Locate the cell with the specified text and output its (x, y) center coordinate. 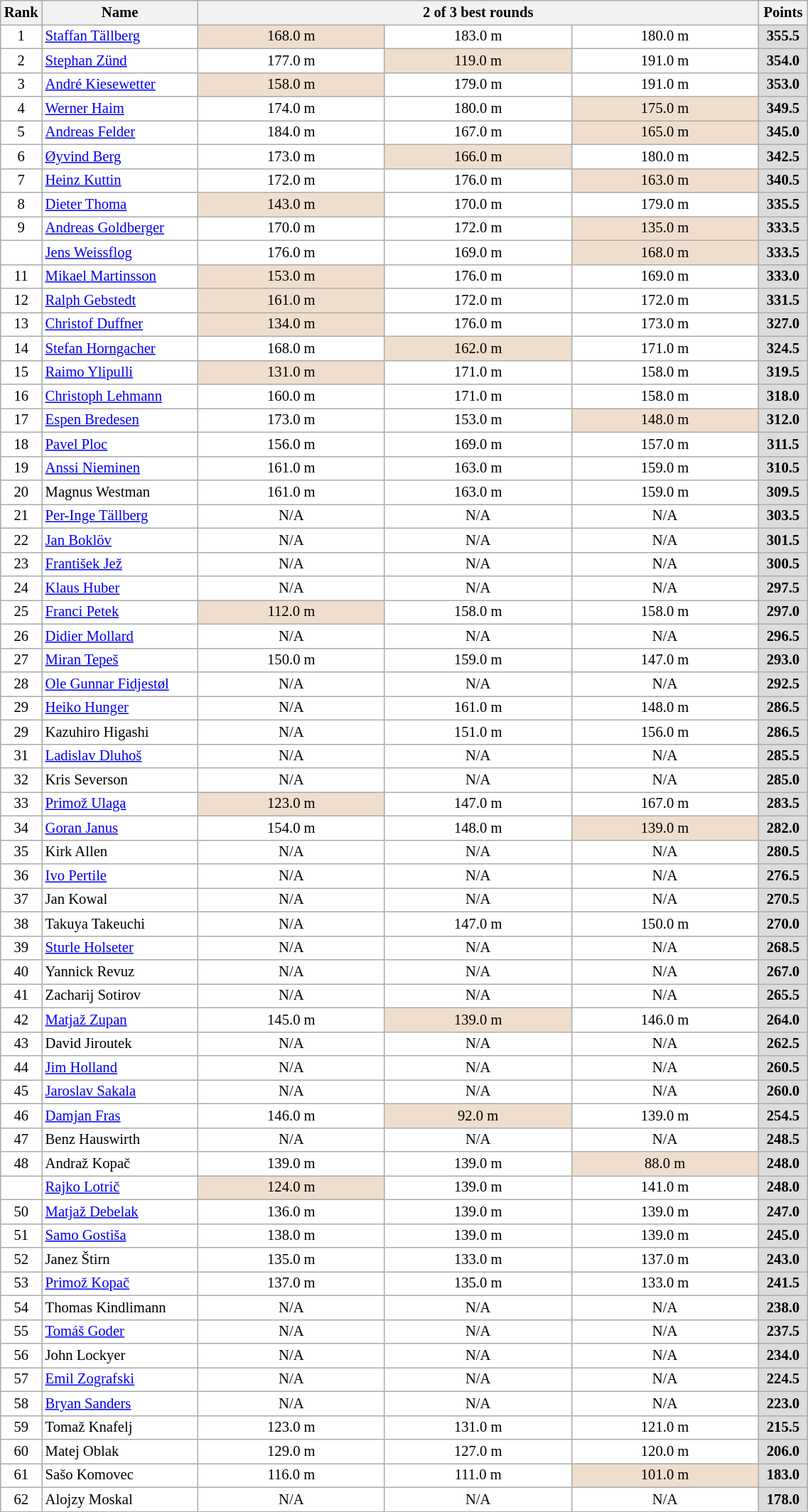
312.0 (783, 420)
234.0 (783, 1355)
Kris Severson (120, 779)
Kirk Allen (120, 852)
Name (120, 12)
57 (21, 1379)
293.0 (783, 660)
270.5 (783, 900)
Ivo Pertile (120, 876)
50 (21, 1211)
138.0 m (291, 1236)
162.0 m (478, 348)
13 (21, 324)
237.5 (783, 1332)
Goran Janus (120, 828)
16 (21, 396)
88.0 m (665, 1163)
319.5 (783, 372)
59 (21, 1427)
224.5 (783, 1379)
Andreas Felder (120, 132)
18 (21, 444)
238.0 (783, 1307)
48 (21, 1163)
41 (21, 995)
24 (21, 588)
151.0 m (478, 732)
40 (21, 971)
Emil Zografski (120, 1379)
43 (21, 1044)
354.0 (783, 60)
Ole Gunnar Fidjestøl (120, 684)
5 (21, 132)
Jan Kowal (120, 900)
56 (21, 1355)
Jens Weissflog (120, 252)
340.5 (783, 180)
141.0 m (665, 1187)
262.5 (783, 1044)
248.5 (783, 1140)
349.5 (783, 109)
355.5 (783, 36)
61 (21, 1475)
14 (21, 348)
62 (21, 1499)
Zacharij Sotirov (120, 995)
Primož Ulaga (120, 804)
183.0 (783, 1475)
7 (21, 180)
31 (21, 756)
292.5 (783, 684)
51 (21, 1236)
Staffan Tällberg (120, 36)
Points (783, 12)
42 (21, 1020)
21 (21, 516)
241.5 (783, 1283)
Magnus Westman (120, 492)
154.0 m (291, 828)
Per-Inge Tällberg (120, 516)
47 (21, 1140)
177.0 m (291, 60)
22 (21, 540)
265.5 (783, 995)
36 (21, 876)
Miran Tepeš (120, 660)
Andraž Kopač (120, 1163)
23 (21, 564)
Stephan Zünd (120, 60)
Espen Bredesen (120, 420)
Klaus Huber (120, 588)
283.5 (783, 804)
178.0 (783, 1499)
55 (21, 1332)
175.0 m (665, 109)
165.0 m (665, 132)
Anssi Nieminen (120, 468)
206.0 (783, 1452)
260.0 (783, 1091)
Pavel Ploc (120, 444)
260.5 (783, 1068)
215.5 (783, 1427)
157.0 m (665, 444)
Dieter Thoma (120, 204)
Benz Hauswirth (120, 1140)
300.5 (783, 564)
Matjaž Zupan (120, 1020)
303.5 (783, 516)
37 (21, 900)
46 (21, 1116)
143.0 m (291, 204)
264.0 (783, 1020)
2 of 3 best rounds (478, 12)
282.0 (783, 828)
120.0 m (665, 1452)
345.0 (783, 132)
2 (21, 60)
25 (21, 612)
309.5 (783, 492)
335.5 (783, 204)
John Lockyer (120, 1355)
Andreas Goldberger (120, 228)
285.0 (783, 779)
František Jež (120, 564)
297.5 (783, 588)
254.5 (783, 1116)
Kazuhiro Higashi (120, 732)
Yannick Revuz (120, 971)
267.0 (783, 971)
Sašo Komovec (120, 1475)
39 (21, 948)
119.0 m (478, 60)
Samo Gostiša (120, 1236)
Stefan Horngacher (120, 348)
33 (21, 804)
124.0 m (291, 1187)
Christof Duffner (120, 324)
Thomas Kindlimann (120, 1307)
Matjaž Debelak (120, 1211)
11 (21, 276)
111.0 m (478, 1475)
174.0 m (291, 109)
183.0 m (478, 36)
Matej Oblak (120, 1452)
6 (21, 156)
Ladislav Dluhoš (120, 756)
Rank (21, 12)
Didier Mollard (120, 636)
Christoph Lehmann (120, 396)
3 (21, 85)
19 (21, 468)
Jan Boklöv (120, 540)
276.5 (783, 876)
André Kiesewetter (120, 85)
45 (21, 1091)
54 (21, 1307)
342.5 (783, 156)
116.0 m (291, 1475)
243.0 (783, 1260)
Janez Štirn (120, 1260)
26 (21, 636)
Franci Petek (120, 612)
Ralph Gebstedt (120, 301)
34 (21, 828)
Heiko Hunger (120, 708)
Primož Kopač (120, 1283)
247.0 (783, 1211)
20 (21, 492)
58 (21, 1403)
Sturle Holseter (120, 948)
Raimo Ylipulli (120, 372)
136.0 m (291, 1211)
318.0 (783, 396)
Jim Holland (120, 1068)
245.0 (783, 1236)
331.5 (783, 301)
Tomáš Goder (120, 1332)
12 (21, 301)
Tomaž Knafelj (120, 1427)
1 (21, 36)
285.5 (783, 756)
121.0 m (665, 1427)
David Jiroutek (120, 1044)
184.0 m (291, 132)
9 (21, 228)
28 (21, 684)
280.5 (783, 852)
32 (21, 779)
145.0 m (291, 1020)
101.0 m (665, 1475)
Alojzy Moskal (120, 1499)
270.0 (783, 924)
53 (21, 1283)
15 (21, 372)
Bryan Sanders (120, 1403)
297.0 (783, 612)
Werner Haim (120, 109)
Damjan Fras (120, 1116)
Rajko Lotrič (120, 1187)
310.5 (783, 468)
Takuya Takeuchi (120, 924)
353.0 (783, 85)
327.0 (783, 324)
223.0 (783, 1403)
38 (21, 924)
301.5 (783, 540)
311.5 (783, 444)
160.0 m (291, 396)
8 (21, 204)
129.0 m (291, 1452)
44 (21, 1068)
112.0 m (291, 612)
17 (21, 420)
127.0 m (478, 1452)
60 (21, 1452)
296.5 (783, 636)
35 (21, 852)
92.0 m (478, 1116)
166.0 m (478, 156)
Heinz Kuttin (120, 180)
324.5 (783, 348)
Jaroslav Sakala (120, 1091)
268.5 (783, 948)
333.0 (783, 276)
134.0 m (291, 324)
52 (21, 1260)
27 (21, 660)
Mikael Martinsson (120, 276)
4 (21, 109)
Øyvind Berg (120, 156)
